From the cell containing the given text, extract its center point as [X, Y] coordinate. 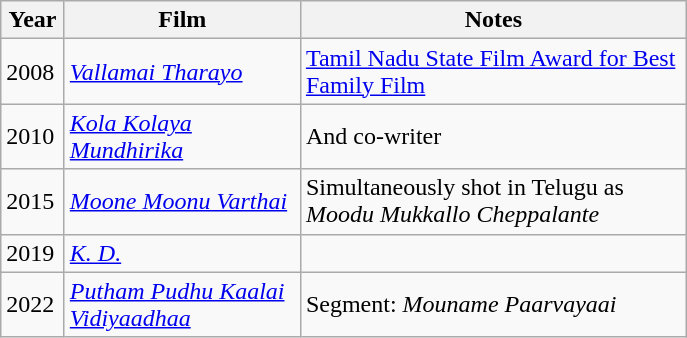
Notes [493, 20]
Year [33, 20]
Kola Kolaya Mundhirika [182, 136]
Putham Pudhu Kaalai Vidiyaadhaa [182, 304]
2010 [33, 136]
K. D. [182, 253]
Simultaneously shot in Telugu as Moodu Mukkallo Cheppalante [493, 202]
Moone Moonu Varthai [182, 202]
Film [182, 20]
Vallamai Tharayo [182, 72]
2019 [33, 253]
2015 [33, 202]
2022 [33, 304]
Tamil Nadu State Film Award for Best Family Film [493, 72]
Segment: Mouname Paarvayaai [493, 304]
2008 [33, 72]
And co-writer [493, 136]
